Determine the [x, y] coordinate at the center of the cell enclosing the given text.  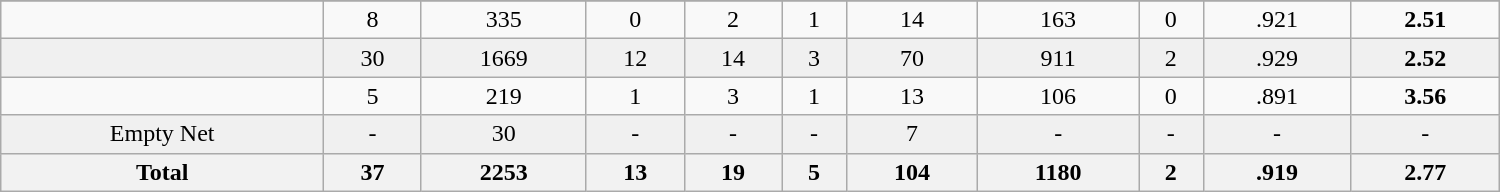
1180 [1058, 172]
37 [373, 172]
2.52 [1425, 58]
.891 [1277, 96]
335 [504, 20]
8 [373, 20]
3.56 [1425, 96]
.929 [1277, 58]
1669 [504, 58]
2253 [504, 172]
.921 [1277, 20]
7 [912, 134]
12 [635, 58]
.919 [1277, 172]
104 [912, 172]
163 [1058, 20]
2.77 [1425, 172]
Empty Net [162, 134]
19 [733, 172]
106 [1058, 96]
219 [504, 96]
Total [162, 172]
70 [912, 58]
911 [1058, 58]
2.51 [1425, 20]
